Capture the cell that displays the provided text and extract its (x, y) central coordinate. 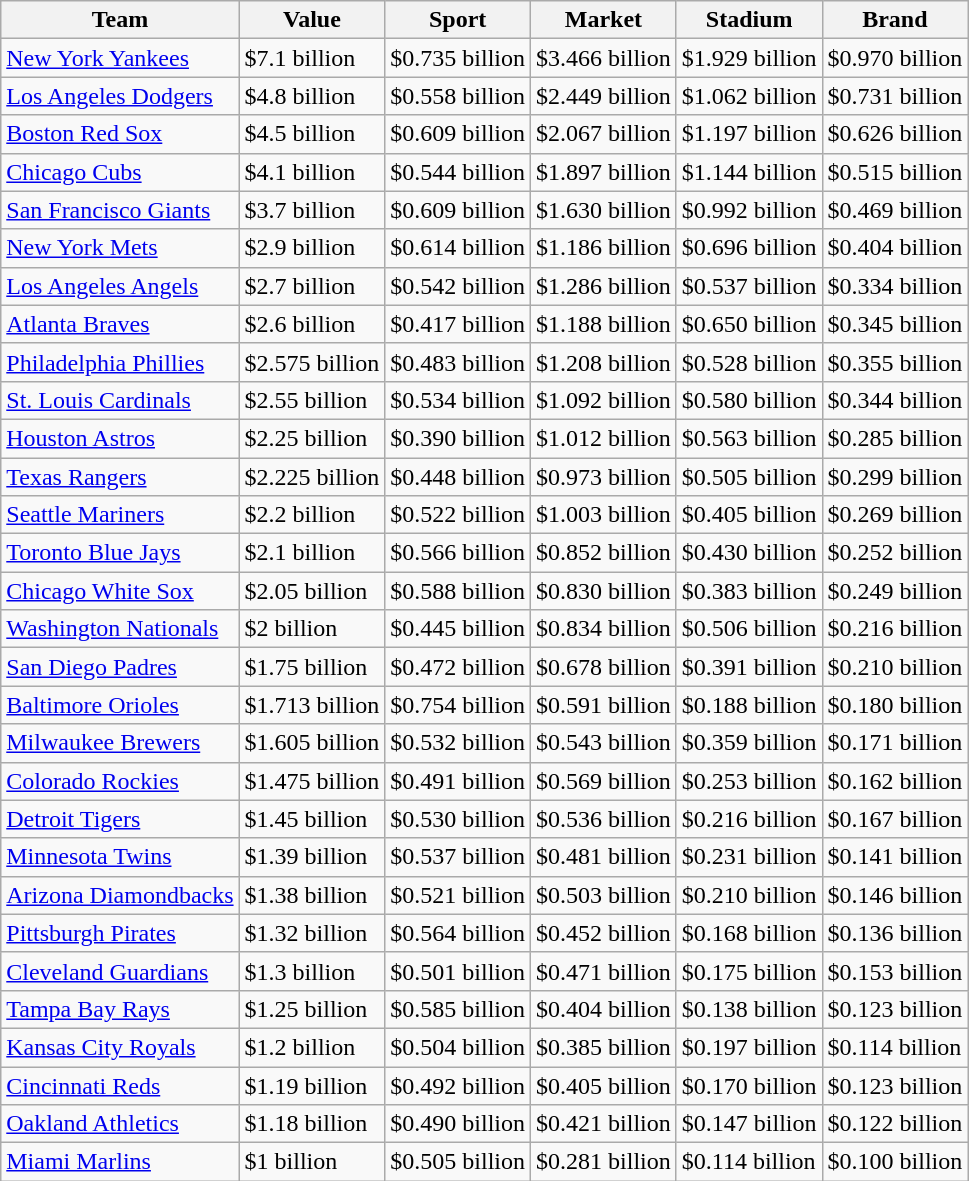
$0.175 billion (749, 971)
$1.75 billion (312, 667)
Los Angeles Angels (120, 286)
$0.504 billion (458, 1047)
$2.6 billion (312, 324)
$0.735 billion (458, 58)
$0.122 billion (895, 1124)
$2.1 billion (312, 553)
$0.168 billion (749, 933)
$0.481 billion (604, 857)
$7.1 billion (312, 58)
$1.25 billion (312, 1009)
$0.678 billion (604, 667)
$0.543 billion (604, 743)
$0.754 billion (458, 705)
$0.469 billion (895, 210)
$0.448 billion (458, 477)
$0.970 billion (895, 58)
Detroit Tigers (120, 819)
$0.299 billion (895, 477)
$0.153 billion (895, 971)
$0.992 billion (749, 210)
$0.483 billion (458, 362)
$0.138 billion (749, 1009)
$0.421 billion (604, 1124)
$2 billion (312, 629)
$0.141 billion (895, 857)
Los Angeles Dodgers (120, 96)
$0.830 billion (604, 591)
$2.9 billion (312, 248)
$1.062 billion (749, 96)
$0.472 billion (458, 667)
Value (312, 20)
$1.2 billion (312, 1047)
$0.162 billion (895, 781)
Atlanta Braves (120, 324)
$1.286 billion (604, 286)
$0.585 billion (458, 1009)
$0.231 billion (749, 857)
$0.588 billion (458, 591)
Arizona Diamondbacks (120, 895)
Colorado Rockies (120, 781)
$0.249 billion (895, 591)
$1.39 billion (312, 857)
$0.542 billion (458, 286)
$0.528 billion (749, 362)
$0.536 billion (604, 819)
$0.696 billion (749, 248)
Cleveland Guardians (120, 971)
San Diego Padres (120, 667)
$0.285 billion (895, 438)
$0.100 billion (895, 1162)
Sport (458, 20)
$2.067 billion (604, 134)
$0.180 billion (895, 705)
$1.897 billion (604, 172)
$0.569 billion (604, 781)
$1.32 billion (312, 933)
$0.252 billion (895, 553)
$0.534 billion (458, 400)
Kansas City Royals (120, 1047)
Seattle Mariners (120, 515)
Toronto Blue Jays (120, 553)
$0.492 billion (458, 1085)
$1.092 billion (604, 400)
$0.345 billion (895, 324)
$0.269 billion (895, 515)
Team (120, 20)
$2.225 billion (312, 477)
Miami Marlins (120, 1162)
$0.566 billion (458, 553)
$0.471 billion (604, 971)
$0.522 billion (458, 515)
Philadelphia Phillies (120, 362)
$1.38 billion (312, 895)
$0.417 billion (458, 324)
$0.852 billion (604, 553)
$0.591 billion (604, 705)
Oakland Athletics (120, 1124)
$1.012 billion (604, 438)
$2.55 billion (312, 400)
$0.334 billion (895, 286)
$0.614 billion (458, 248)
$0.281 billion (604, 1162)
San Francisco Giants (120, 210)
$1.929 billion (749, 58)
$2.449 billion (604, 96)
Pittsburgh Pirates (120, 933)
$0.650 billion (749, 324)
$1.208 billion (604, 362)
Washington Nationals (120, 629)
$2.7 billion (312, 286)
$2.575 billion (312, 362)
$0.580 billion (749, 400)
Houston Astros (120, 438)
$1.605 billion (312, 743)
$0.147 billion (749, 1124)
$1.197 billion (749, 134)
$2.25 billion (312, 438)
$1.45 billion (312, 819)
$0.359 billion (749, 743)
$0.515 billion (895, 172)
$1.186 billion (604, 248)
$1.3 billion (312, 971)
$0.355 billion (895, 362)
New York Yankees (120, 58)
$1.144 billion (749, 172)
Stadium (749, 20)
$4.5 billion (312, 134)
$0.626 billion (895, 134)
$0.532 billion (458, 743)
$0.563 billion (749, 438)
$0.344 billion (895, 400)
$1 billion (312, 1162)
$4.1 billion (312, 172)
$0.490 billion (458, 1124)
St. Louis Cardinals (120, 400)
$0.503 billion (604, 895)
$0.445 billion (458, 629)
Cincinnati Reds (120, 1085)
$0.521 billion (458, 895)
Tampa Bay Rays (120, 1009)
$3.466 billion (604, 58)
Boston Red Sox (120, 134)
$0.146 billion (895, 895)
$0.506 billion (749, 629)
$1.188 billion (604, 324)
$0.136 billion (895, 933)
$2.2 billion (312, 515)
$0.452 billion (604, 933)
$2.05 billion (312, 591)
$0.530 billion (458, 819)
$1.475 billion (312, 781)
$0.253 billion (749, 781)
Chicago White Sox (120, 591)
Minnesota Twins (120, 857)
$1.18 billion (312, 1124)
$3.7 billion (312, 210)
Baltimore Orioles (120, 705)
$0.430 billion (749, 553)
Texas Rangers (120, 477)
$0.167 billion (895, 819)
Milwaukee Brewers (120, 743)
$0.390 billion (458, 438)
$0.558 billion (458, 96)
$0.501 billion (458, 971)
$0.491 billion (458, 781)
$0.973 billion (604, 477)
$0.731 billion (895, 96)
$0.391 billion (749, 667)
$0.564 billion (458, 933)
$0.834 billion (604, 629)
$4.8 billion (312, 96)
$1.713 billion (312, 705)
$1.19 billion (312, 1085)
$0.188 billion (749, 705)
Brand (895, 20)
$0.385 billion (604, 1047)
New York Mets (120, 248)
$0.171 billion (895, 743)
$1.003 billion (604, 515)
$1.630 billion (604, 210)
Market (604, 20)
Chicago Cubs (120, 172)
$0.544 billion (458, 172)
$0.197 billion (749, 1047)
$0.383 billion (749, 591)
$0.170 billion (749, 1085)
